Locate the cell with the specified text and output its (X, Y) center coordinate. 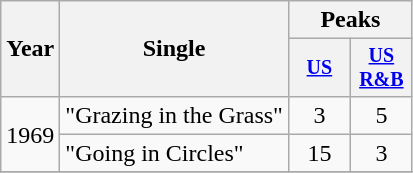
15 (319, 153)
Peaks (350, 20)
Year (30, 49)
"Grazing in the Grass" (174, 115)
US (319, 68)
"Going in Circles" (174, 153)
Single (174, 49)
USR&B (381, 68)
1969 (30, 134)
5 (381, 115)
